Return the (X, Y) coordinate for the center point of the cell that contains the specified text.  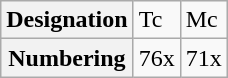
Tc (156, 20)
71x (204, 58)
76x (156, 58)
Mc (204, 20)
Numbering (67, 58)
Designation (67, 20)
